Extract the [x, y] coordinate from the center of the cell holding the provided text.  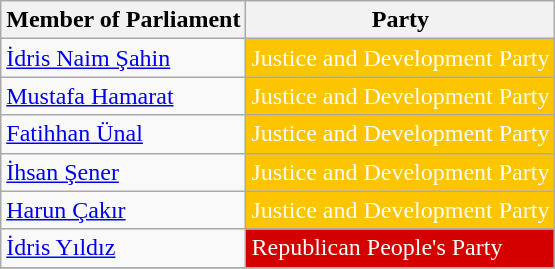
Fatihhan Ünal [124, 134]
Mustafa Hamarat [124, 96]
İdris Yıldız [124, 248]
Harun Çakır [124, 210]
Party [400, 20]
İhsan Şener [124, 172]
İdris Naim Şahin [124, 58]
Member of Parliament [124, 20]
Republican People's Party [400, 248]
